Locate the cell with the specified text and output its (x, y) center coordinate. 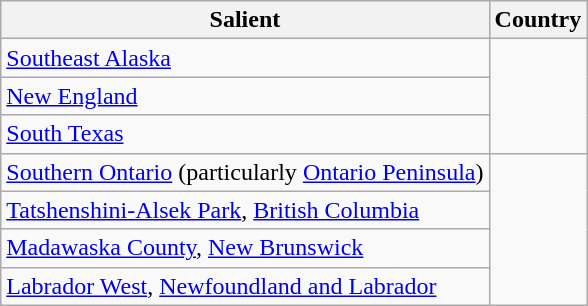
South Texas (245, 134)
Southeast Alaska (245, 58)
Country (538, 20)
Tatshenshini-Alsek Park, British Columbia (245, 210)
Labrador West, Newfoundland and Labrador (245, 286)
New England (245, 96)
Southern Ontario (particularly Ontario Peninsula) (245, 172)
Madawaska County, New Brunswick (245, 248)
Salient (245, 20)
